Return the (x, y) coordinate for the center point of the cell that contains the specified text.  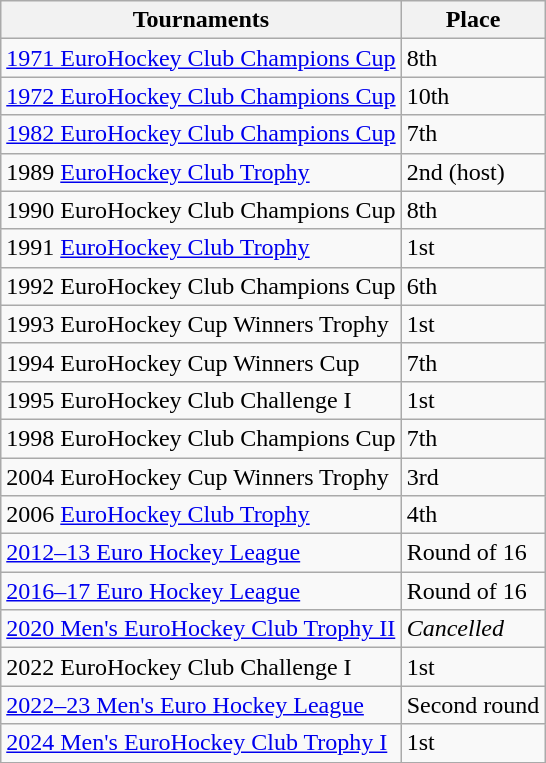
1991 EuroHockey Club Trophy (201, 248)
2022–23 Men's Euro Hockey League (201, 705)
1989 EuroHockey Club Trophy (201, 172)
6th (473, 286)
2nd (host) (473, 172)
1990 EuroHockey Club Champions Cup (201, 210)
1998 EuroHockey Club Champions Cup (201, 438)
1971 EuroHockey Club Champions Cup (201, 58)
2004 EuroHockey Cup Winners Trophy (201, 477)
3rd (473, 477)
4th (473, 515)
2020 Men's EuroHockey Club Trophy II (201, 629)
Place (473, 20)
Second round (473, 705)
2016–17 Euro Hockey League (201, 591)
1982 EuroHockey Club Champions Cup (201, 134)
1995 EuroHockey Club Challenge I (201, 400)
Tournaments (201, 20)
2006 EuroHockey Club Trophy (201, 515)
2024 Men's EuroHockey Club Trophy I (201, 743)
Cancelled (473, 629)
10th (473, 96)
1992 EuroHockey Club Champions Cup (201, 286)
2022 EuroHockey Club Challenge I (201, 667)
1994 EuroHockey Cup Winners Cup (201, 362)
1993 EuroHockey Cup Winners Trophy (201, 324)
2012–13 Euro Hockey League (201, 553)
1972 EuroHockey Club Champions Cup (201, 96)
